Provide the (X, Y) coordinate of the cell's center where the given text is located.  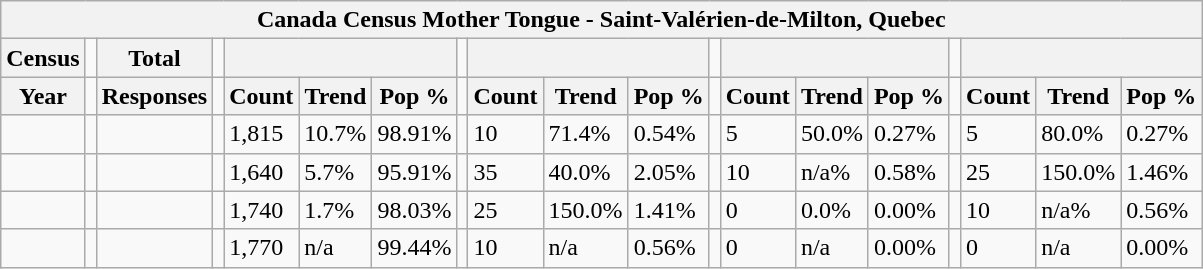
1,740 (262, 210)
71.4% (586, 134)
99.44% (414, 248)
5.7% (336, 172)
0.0% (832, 210)
1,640 (262, 172)
2.05% (668, 172)
1,770 (262, 248)
1.46% (1162, 172)
0.58% (908, 172)
Total (154, 58)
95.91% (414, 172)
10.7% (336, 134)
Canada Census Mother Tongue - Saint-Valérien-de-Milton, Quebec (602, 20)
Year (43, 96)
1.41% (668, 210)
50.0% (832, 134)
98.03% (414, 210)
98.91% (414, 134)
35 (506, 172)
Responses (154, 96)
Census (43, 58)
1,815 (262, 134)
80.0% (1078, 134)
40.0% (586, 172)
0.54% (668, 134)
1.7% (336, 210)
